Extract the (X, Y) coordinate from the center of the cell holding the provided text.  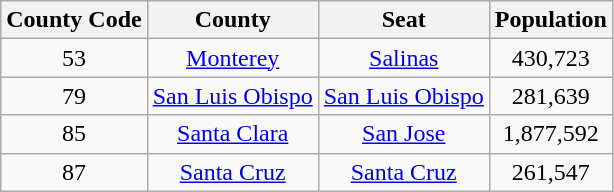
53 (74, 58)
County Code (74, 20)
Salinas (404, 58)
Santa Clara (232, 134)
261,547 (550, 172)
County (232, 20)
281,639 (550, 96)
87 (74, 172)
San Jose (404, 134)
85 (74, 134)
Population (550, 20)
79 (74, 96)
430,723 (550, 58)
Seat (404, 20)
Monterey (232, 58)
1,877,592 (550, 134)
